Extract the [x, y] coordinate from the center of the cell holding the provided text.  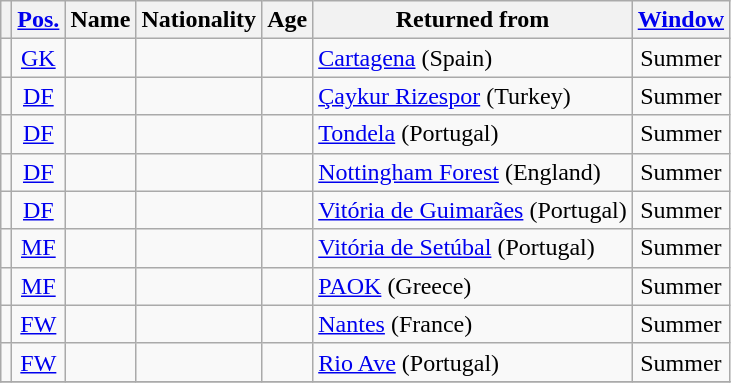
Nantes (France) [473, 324]
Pos. [38, 20]
Name [100, 20]
Vitória de Setúbal (Portugal) [473, 248]
Age [288, 20]
Cartagena (Spain) [473, 58]
Çaykur Rizespor (Turkey) [473, 96]
Nottingham Forest (England) [473, 172]
Vitória de Guimarães (Portugal) [473, 210]
Returned from [473, 20]
PAOK (Greece) [473, 286]
Nationality [199, 20]
GK [38, 58]
Window [680, 20]
Tondela (Portugal) [473, 134]
Rio Ave (Portugal) [473, 362]
